Return [x, y] of the center of cell containing provided text 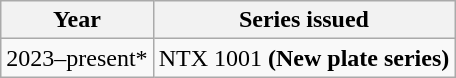
2023–present* [77, 58]
NTX 1001 (New plate series) [304, 58]
Series issued [304, 20]
Year [77, 20]
